Determine the [x, y] coordinate at the center of the cell enclosing the given text.  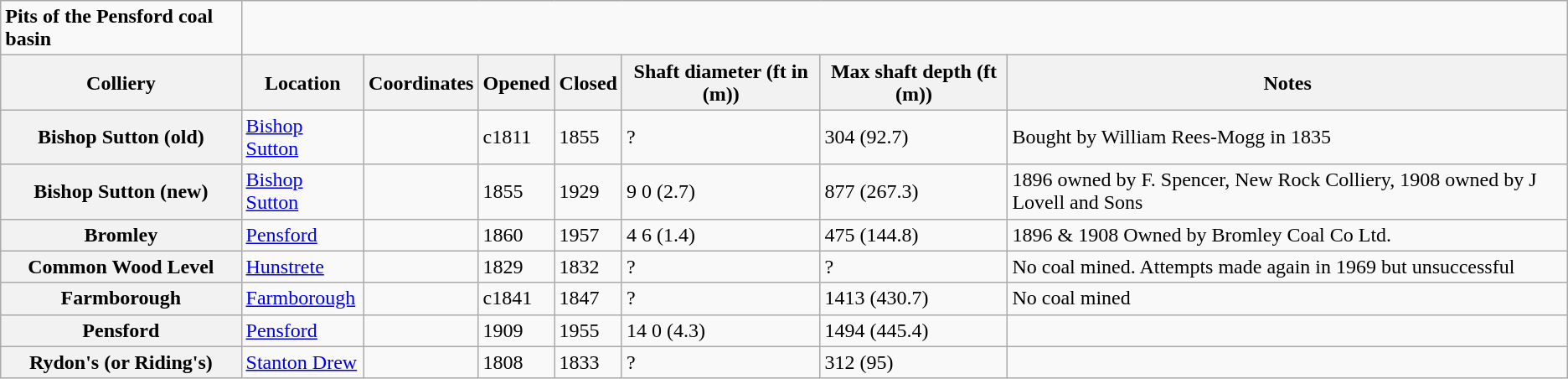
Max shaft depth (ft (m)) [914, 82]
14 0 (4.3) [720, 330]
1929 [588, 191]
1808 [516, 362]
Opened [516, 82]
1833 [588, 362]
1832 [588, 267]
877 (267.3) [914, 191]
1896 & 1908 Owned by Bromley Coal Co Ltd. [1287, 235]
Coordinates [421, 82]
Bought by William Rees-Mogg in 1835 [1287, 138]
Common Wood Level [121, 267]
1955 [588, 330]
1957 [588, 235]
c1811 [516, 138]
1860 [516, 235]
No coal mined [1287, 299]
1909 [516, 330]
Pits of the Pensford coal basin [121, 29]
Bishop Sutton (old) [121, 138]
Hunstrete [303, 267]
Closed [588, 82]
Rydon's (or Riding's) [121, 362]
Bishop Sutton (new) [121, 191]
475 (144.8) [914, 235]
c1841 [516, 299]
No coal mined. Attempts made again in 1969 but unsuccessful [1287, 267]
4 6 (1.4) [720, 235]
1829 [516, 267]
Stanton Drew [303, 362]
Bromley [121, 235]
Notes [1287, 82]
Shaft diameter (ft in (m)) [720, 82]
9 0 (2.7) [720, 191]
312 (95) [914, 362]
1896 owned by F. Spencer, New Rock Colliery, 1908 owned by J Lovell and Sons [1287, 191]
Colliery [121, 82]
Location [303, 82]
1847 [588, 299]
1494 (445.4) [914, 330]
1413 (430.7) [914, 299]
304 (92.7) [914, 138]
